Provide the (X, Y) coordinate of the cell's center where the given text is located.  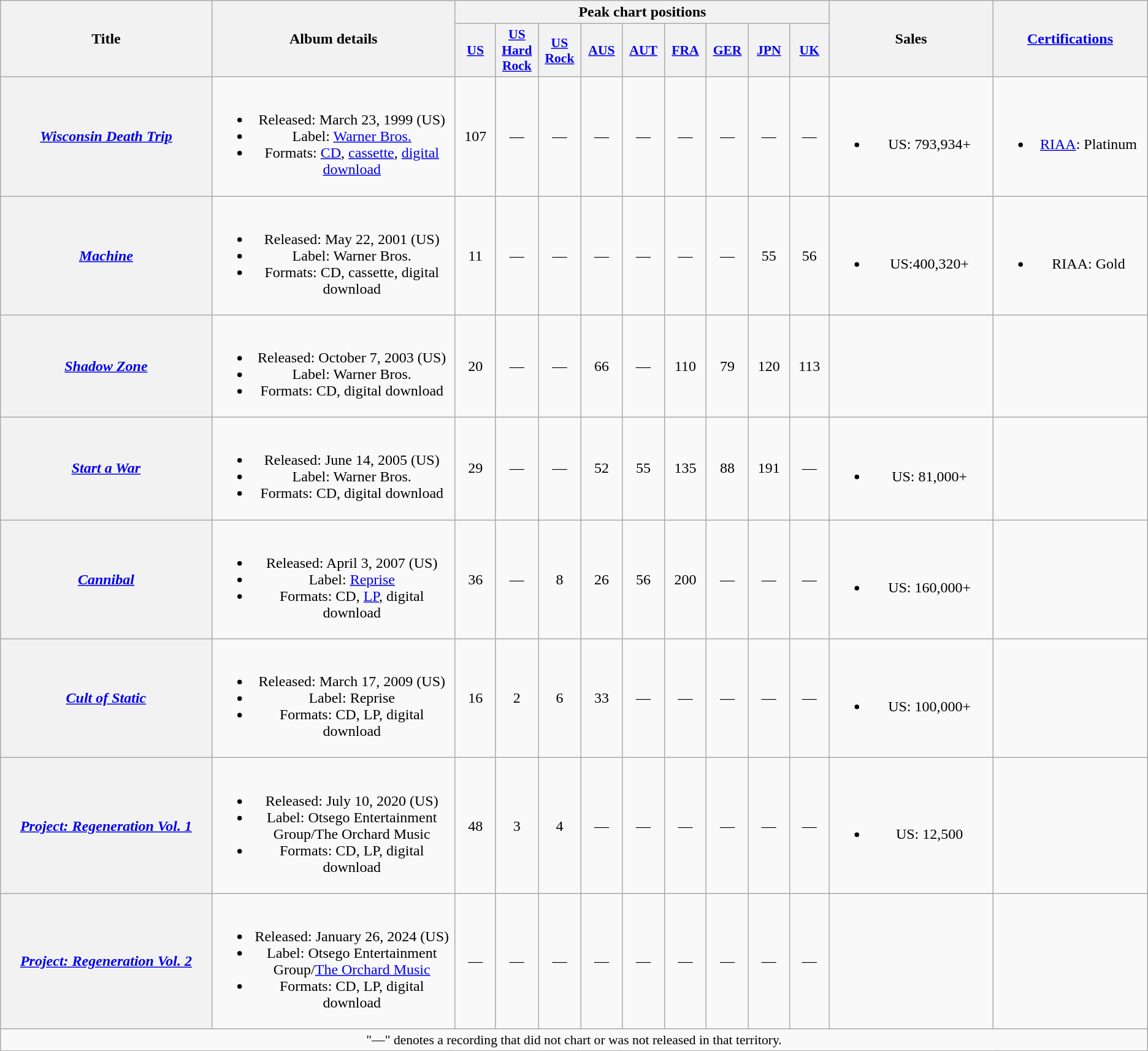
33 (602, 698)
191 (769, 468)
US:400,320+ (911, 256)
11 (475, 256)
8 (559, 579)
16 (475, 698)
66 (602, 367)
113 (809, 367)
Title (106, 39)
US: 160,000+ (911, 579)
Released: October 7, 2003 (US)Label: Warner Bros.Formats: CD, digital download (334, 367)
USRock (559, 50)
135 (685, 468)
Sales (911, 39)
Released: June 14, 2005 (US)Label: Warner Bros.Formats: CD, digital download (334, 468)
RIAA: Gold (1070, 256)
3 (517, 825)
UK (809, 50)
2 (517, 698)
FRA (685, 50)
29 (475, 468)
Released: January 26, 2024 (US)Label: Otsego Entertainment Group/The Orchard MusicFormats: CD, LP, digital download (334, 961)
USHard Rock (517, 50)
26 (602, 579)
AUT (644, 50)
US: 81,000+ (911, 468)
Project: Regeneration Vol. 2 (106, 961)
AUS (602, 50)
Album details (334, 39)
Start a War (106, 468)
US: 100,000+ (911, 698)
Certifications (1070, 39)
RIAA: Platinum (1070, 136)
Machine (106, 256)
Released: March 17, 2009 (US)Label: RepriseFormats: CD, LP, digital download (334, 698)
Peak chart positions (642, 12)
Released: March 23, 1999 (US)Label: Warner Bros.Formats: CD, cassette, digital download (334, 136)
79 (727, 367)
4 (559, 825)
Released: July 10, 2020 (US)Label: Otsego Entertainment Group/The Orchard MusicFormats: CD, LP, digital download (334, 825)
6 (559, 698)
Cannibal (106, 579)
110 (685, 367)
Wisconsin Death Trip (106, 136)
Shadow Zone (106, 367)
120 (769, 367)
US (475, 50)
Project: Regeneration Vol. 1 (106, 825)
52 (602, 468)
Released: May 22, 2001 (US)Label: Warner Bros.Formats: CD, cassette, digital download (334, 256)
48 (475, 825)
GER (727, 50)
JPN (769, 50)
US: 793,934+ (911, 136)
88 (727, 468)
Cult of Static (106, 698)
20 (475, 367)
"—" denotes a recording that did not chart or was not released in that territory. (574, 1040)
107 (475, 136)
US: 12,500 (911, 825)
36 (475, 579)
200 (685, 579)
Released: April 3, 2007 (US)Label: RepriseFormats: CD, LP, digital download (334, 579)
